Capture the cell that displays the provided text and extract its (x, y) central coordinate. 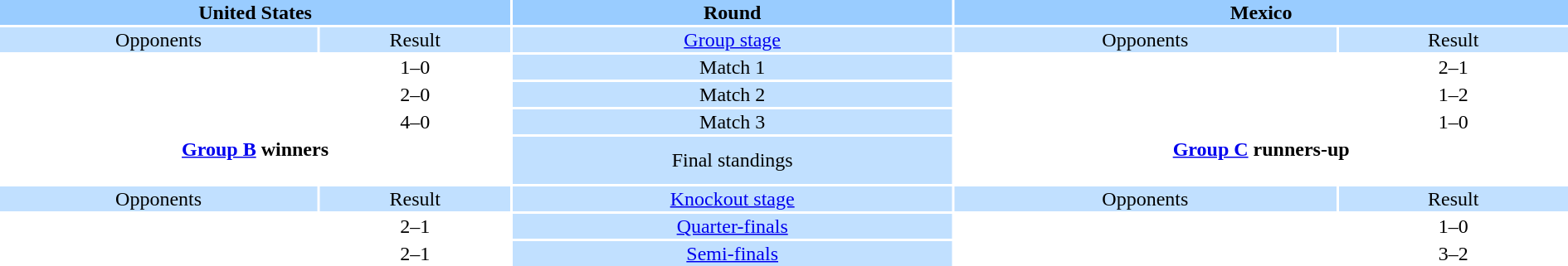
Semi-finals (732, 254)
Group B winners (256, 161)
Match 3 (732, 122)
4–0 (415, 122)
Knockout stage (732, 199)
United States (256, 12)
Final standings (732, 161)
2–0 (415, 94)
3–2 (1454, 254)
Group C runners-up (1261, 161)
1–2 (1454, 94)
Quarter-finals (732, 226)
Match 1 (732, 67)
Mexico (1261, 12)
Group stage (732, 40)
Round (732, 12)
Match 2 (732, 94)
